From the cell containing the given text, extract its center point as (x, y) coordinate. 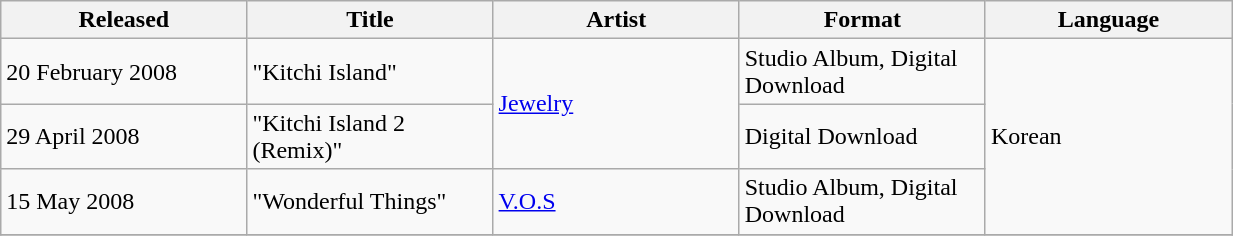
Title (370, 20)
Language (1108, 20)
"Kitchi Island 2 (Remix)" (370, 136)
"Wonderful Things" (370, 202)
Format (862, 20)
29 April 2008 (124, 136)
20 February 2008 (124, 72)
Jewelry (616, 104)
15 May 2008 (124, 202)
Artist (616, 20)
V.O.S (616, 202)
Digital Download (862, 136)
Korean (1108, 136)
"Kitchi Island" (370, 72)
Released (124, 20)
